Search for the cell housing the specified text and yield its [x, y] center coordinate. 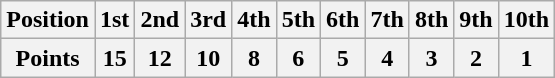
15 [114, 58]
8 [254, 58]
12 [160, 58]
1st [114, 20]
2 [476, 58]
4 [387, 58]
5th [298, 20]
6th [343, 20]
2nd [160, 20]
5 [343, 58]
10 [208, 58]
9th [476, 20]
Position [48, 20]
10th [526, 20]
3 [431, 58]
Points [48, 58]
3rd [208, 20]
8th [431, 20]
6 [298, 58]
4th [254, 20]
1 [526, 58]
7th [387, 20]
